Search for the cell housing the specified text and yield its (X, Y) center coordinate. 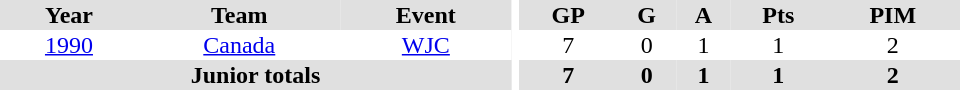
Pts (778, 15)
1990 (69, 45)
PIM (893, 15)
Team (240, 15)
Junior totals (256, 75)
Canada (240, 45)
GP (568, 15)
WJC (426, 45)
A (704, 15)
G (646, 15)
Year (69, 15)
Event (426, 15)
